Determine the [x, y] coordinate at the center of the cell enclosing the given text.  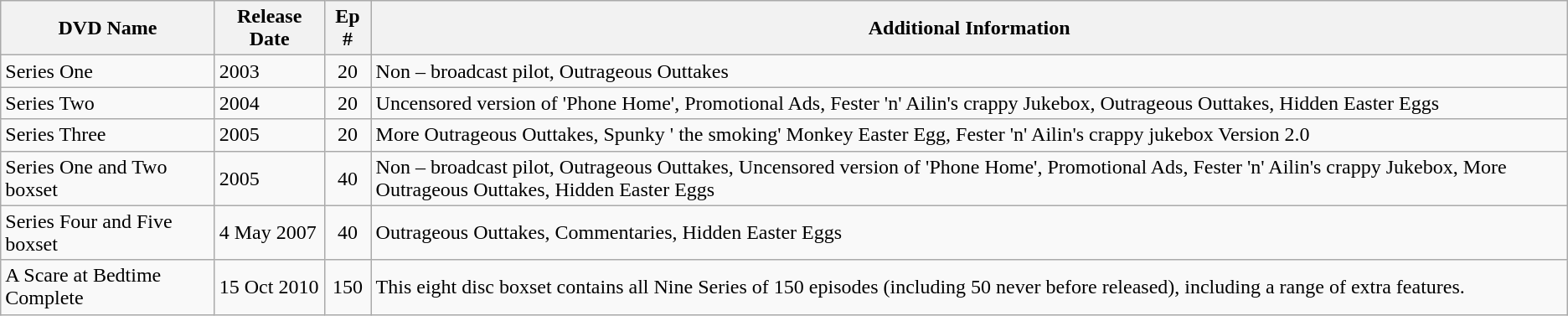
Outrageous Outtakes, Commentaries, Hidden Easter Eggs [969, 233]
Series Two [107, 103]
2003 [270, 71]
Series Three [107, 135]
2004 [270, 103]
Uncensored version of 'Phone Home', Promotional Ads, Fester 'n' Ailin's crappy Jukebox, Outrageous Outtakes, Hidden Easter Eggs [969, 103]
Series One and Two boxset [107, 178]
Release Date [270, 28]
15 Oct 2010 [270, 287]
DVD Name [107, 28]
Series One [107, 71]
A Scare at Bedtime Complete [107, 287]
Series Four and Five boxset [107, 233]
This eight disc boxset contains all Nine Series of 150 episodes (including 50 never before released), including a range of extra features. [969, 287]
Additional Information [969, 28]
150 [348, 287]
Ep # [348, 28]
Non – broadcast pilot, Outrageous Outtakes [969, 71]
More Outrageous Outtakes, Spunky ' the smoking' Monkey Easter Egg, Fester 'n' Ailin's crappy jukebox Version 2.0 [969, 135]
4 May 2007 [270, 233]
